Return the (X, Y) coordinate for the center point of the cell that contains the specified text.  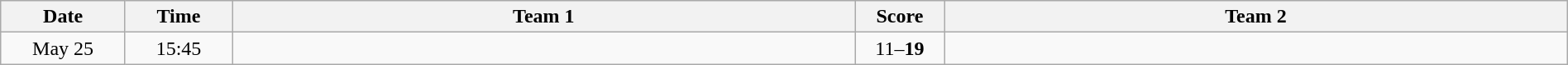
Date (63, 17)
Team 2 (1256, 17)
11–19 (900, 48)
May 25 (63, 48)
15:45 (179, 48)
Team 1 (544, 17)
Time (179, 17)
Score (900, 17)
